Extract the (x, y) coordinate from the center of the cell holding the provided text.  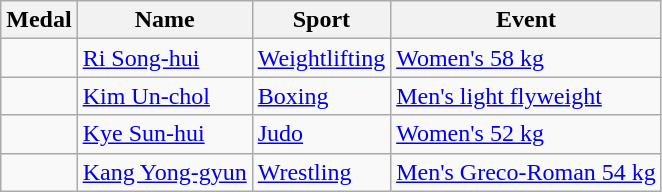
Medal (39, 20)
Event (526, 20)
Kim Un-chol (164, 96)
Kye Sun-hui (164, 134)
Wrestling (321, 172)
Sport (321, 20)
Men's light flyweight (526, 96)
Kang Yong-gyun (164, 172)
Women's 52 kg (526, 134)
Men's Greco-Roman 54 kg (526, 172)
Judo (321, 134)
Weightlifting (321, 58)
Women's 58 kg (526, 58)
Boxing (321, 96)
Name (164, 20)
Ri Song-hui (164, 58)
